Scan for the cell matching the given text and deliver its [x, y] coordinate at center. 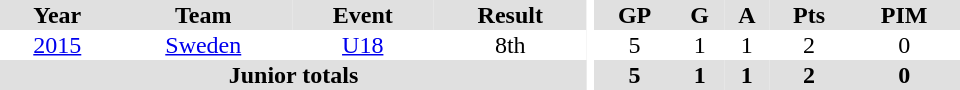
Year [58, 15]
G [700, 15]
Event [363, 15]
GP [635, 15]
PIM [904, 15]
A [747, 15]
U18 [363, 45]
Team [204, 15]
Pts [810, 15]
8th [511, 45]
Sweden [204, 45]
Result [511, 15]
2015 [58, 45]
Junior totals [294, 75]
